Search for the cell housing the specified text and yield its [x, y] center coordinate. 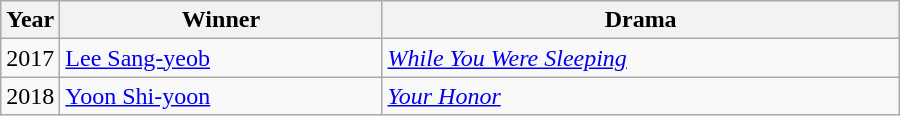
Winner [221, 20]
2017 [30, 58]
Your Honor [640, 96]
Lee Sang-yeob [221, 58]
2018 [30, 96]
Drama [640, 20]
Yoon Shi-yoon [221, 96]
While You Were Sleeping [640, 58]
Year [30, 20]
